Identify which cell holds the provided text, then report its [x, y] central coordinate. 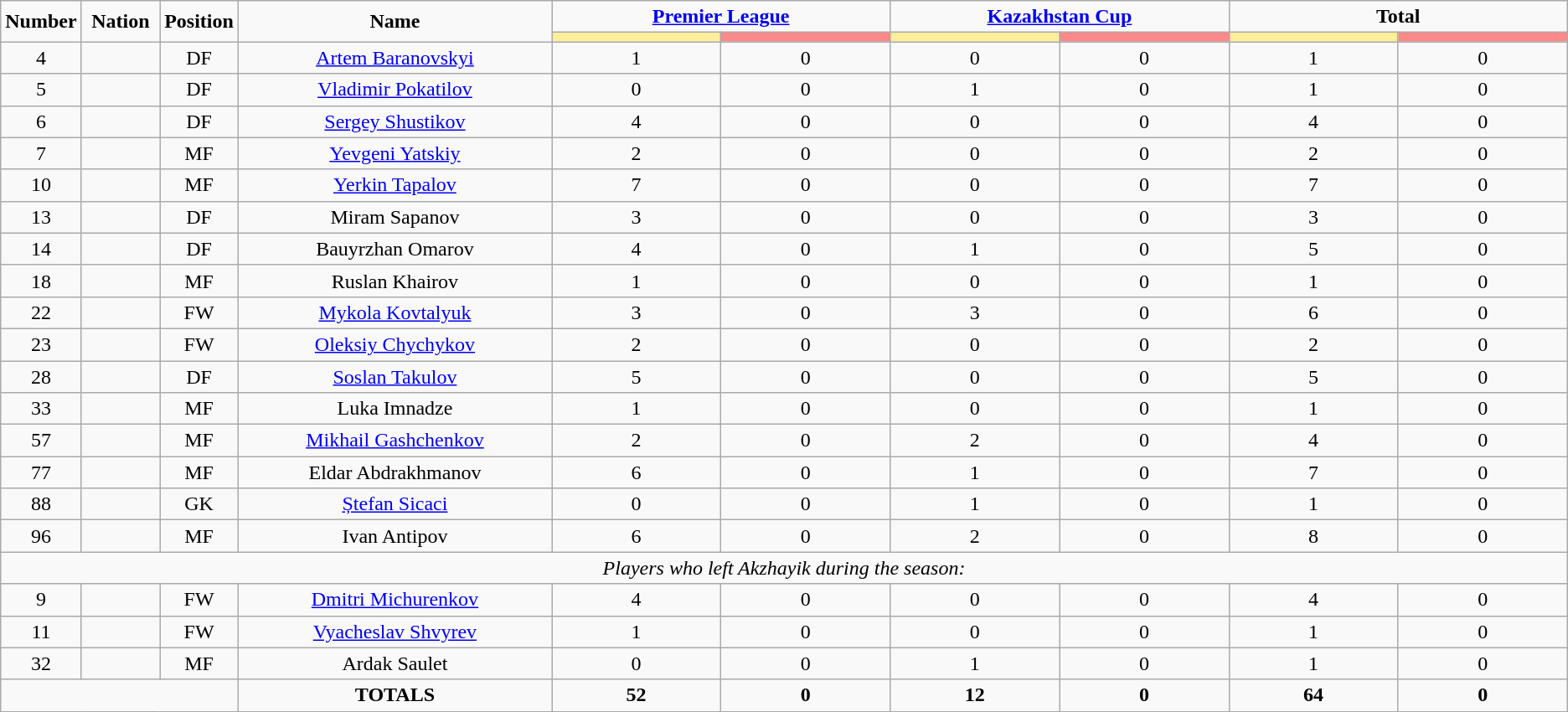
11 [41, 632]
22 [41, 312]
Position [199, 22]
Number [41, 22]
Nation [121, 22]
Players who left Akzhayik during the season: [784, 568]
Vladimir Pokatilov [395, 90]
77 [41, 472]
Mikhail Gashchenkov [395, 441]
GK [199, 504]
23 [41, 344]
Ștefan Sicaci [395, 504]
52 [636, 695]
Ruslan Khairov [395, 281]
Premier League [720, 17]
TOTALS [395, 695]
Ardak Saulet [395, 663]
Artem Baranovskyi [395, 58]
Oleksiy Chychykov [395, 344]
Name [395, 22]
96 [41, 536]
18 [41, 281]
33 [41, 409]
9 [41, 600]
13 [41, 217]
Soslan Takulov [395, 376]
32 [41, 663]
8 [1313, 536]
57 [41, 441]
Eldar Abdrakhmanov [395, 472]
Miram Sapanov [395, 217]
Yevgeni Yatskiy [395, 153]
Bauyrzhan Omarov [395, 249]
Dmitri Michurenkov [395, 600]
Luka Imnadze [395, 409]
10 [41, 185]
Sergey Shustikov [395, 121]
Total [1398, 17]
Vyacheslav Shvyrev [395, 632]
28 [41, 376]
14 [41, 249]
12 [975, 695]
Mykola Kovtalyuk [395, 312]
Ivan Antipov [395, 536]
Kazakhstan Cup [1060, 17]
Yerkin Tapalov [395, 185]
88 [41, 504]
64 [1313, 695]
